Provide the (x, y) coordinate of the cell's center where the given text is located.  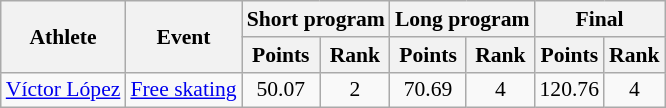
2 (355, 90)
120.76 (570, 90)
70.69 (428, 90)
Athlete (64, 36)
Free skating (183, 90)
Víctor López (64, 90)
50.07 (281, 90)
Final (600, 19)
Long program (462, 19)
Short program (316, 19)
Event (183, 36)
